Return (X, Y) of the center of cell containing provided text 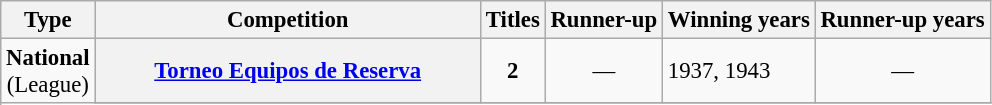
Type (48, 20)
Runner-up (604, 20)
1937, 1943 (738, 72)
National(League) (48, 72)
Competition (288, 20)
Winning years (738, 20)
Runner-up years (902, 20)
Titles (512, 20)
2 (512, 72)
Torneo Equipos de Reserva (288, 72)
